Provide the [X, Y] coordinate of the cell's center where the given text is located.  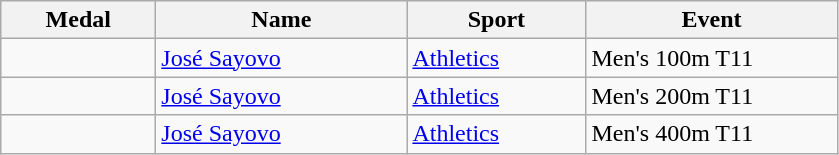
Sport [496, 20]
Men's 400m T11 [712, 134]
Event [712, 20]
Name [282, 20]
Medal [78, 20]
Men's 200m T11 [712, 96]
Men's 100m T11 [712, 58]
